Extract the [X, Y] coordinate from the center of the cell holding the provided text.  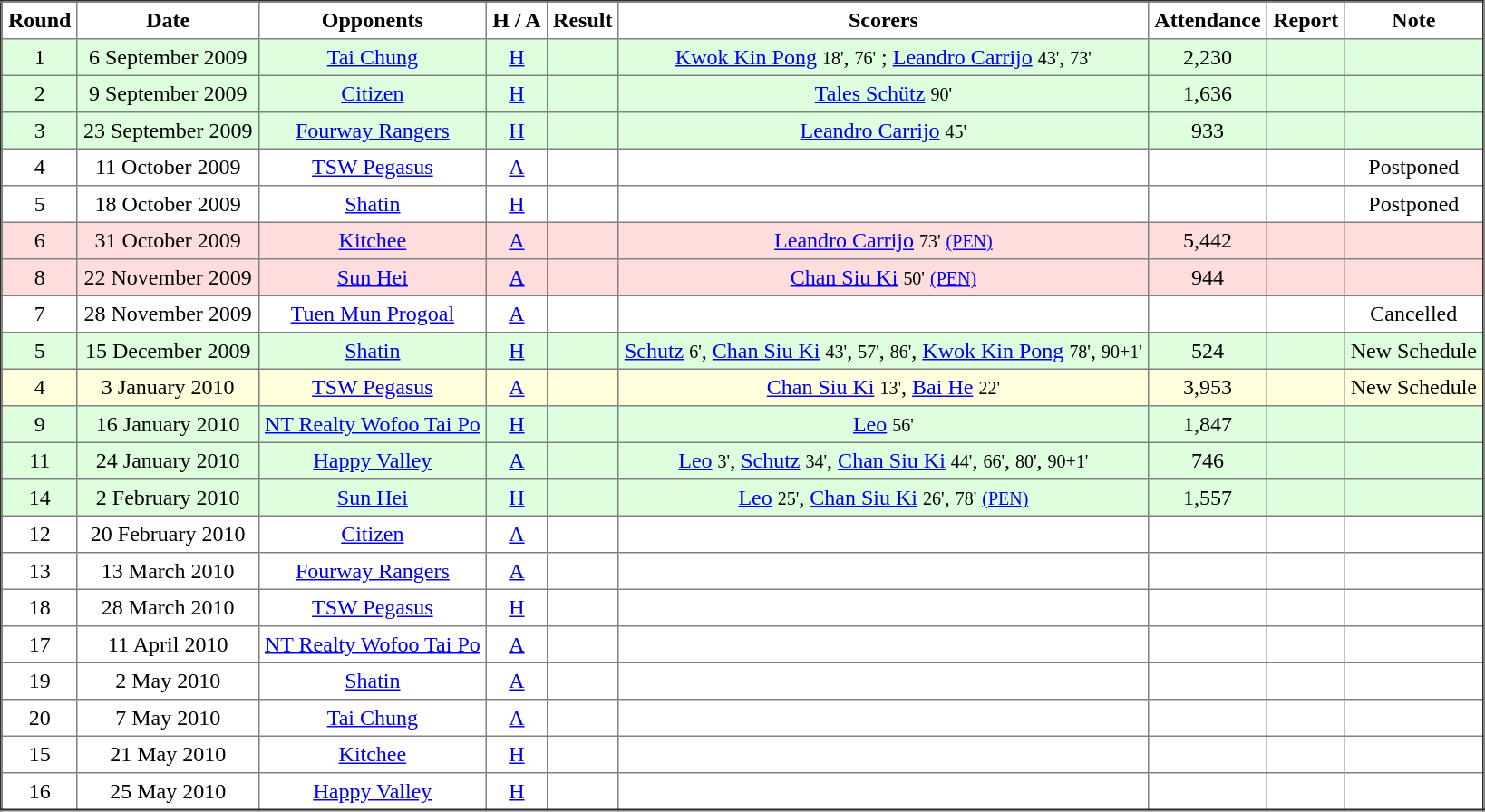
6 [40, 240]
Leo 56' [883, 424]
Chan Siu Ki 13', Bai He 22' [883, 387]
Leo 3', Schutz 34', Chan Siu Ki 44', 66', 80', 90+1' [883, 460]
3,953 [1208, 387]
15 December 2009 [168, 351]
12 [40, 534]
Result [582, 20]
13 [40, 571]
Leandro Carrijo 45' [883, 130]
Tales Schütz 90' [883, 93]
Scorers [883, 20]
Report [1305, 20]
1 [40, 57]
18 [40, 607]
9 September 2009 [168, 93]
11 October 2009 [168, 167]
Cancelled [1414, 314]
28 November 2009 [168, 314]
933 [1208, 130]
15 [40, 754]
Tuen Mun Progoal [372, 314]
746 [1208, 460]
25 May 2010 [168, 792]
Kwok Kin Pong 18', 76' ; Leandro Carrijo 43', 73' [883, 57]
7 [40, 314]
3 January 2010 [168, 387]
23 September 2009 [168, 130]
Attendance [1208, 20]
5,442 [1208, 240]
2,230 [1208, 57]
18 October 2009 [168, 204]
21 May 2010 [168, 754]
28 March 2010 [168, 607]
8 [40, 277]
20 February 2010 [168, 534]
Leandro Carrijo 73' (PEN) [883, 240]
13 March 2010 [168, 571]
6 September 2009 [168, 57]
16 January 2010 [168, 424]
Leo 25', Chan Siu Ki 26', 78' (PEN) [883, 498]
19 [40, 681]
Note [1414, 20]
17 [40, 644]
9 [40, 424]
22 November 2009 [168, 277]
11 [40, 460]
524 [1208, 351]
14 [40, 498]
Round [40, 20]
1,636 [1208, 93]
20 [40, 718]
2 May 2010 [168, 681]
11 April 2010 [168, 644]
7 May 2010 [168, 718]
Date [168, 20]
2 February 2010 [168, 498]
Opponents [372, 20]
2 [40, 93]
H / A [517, 20]
3 [40, 130]
1,847 [1208, 424]
Schutz 6', Chan Siu Ki 43', 57', 86', Kwok Kin Pong 78', 90+1' [883, 351]
24 January 2010 [168, 460]
1,557 [1208, 498]
31 October 2009 [168, 240]
16 [40, 792]
944 [1208, 277]
Chan Siu Ki 50' (PEN) [883, 277]
